Provide the [x, y] coordinate of the cell's center where the given text is located.  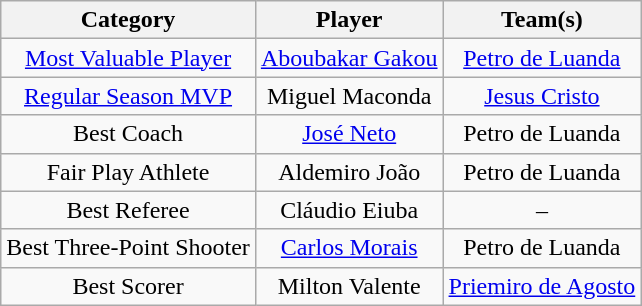
Carlos Morais [349, 248]
Fair Play Athlete [128, 172]
Miguel Maconda [349, 96]
Regular Season MVP [128, 96]
– [542, 210]
Category [128, 20]
Aldemiro João [349, 172]
José Neto [349, 134]
Best Scorer [128, 286]
Player [349, 20]
Cláudio Eiuba [349, 210]
Most Valuable Player [128, 58]
Team(s) [542, 20]
Best Referee [128, 210]
Aboubakar Gakou [349, 58]
Milton Valente [349, 286]
Priemiro de Agosto [542, 286]
Best Coach [128, 134]
Best Three-Point Shooter [128, 248]
Jesus Cristo [542, 96]
